Return the (X, Y) coordinate for the center point of the cell that contains the specified text.  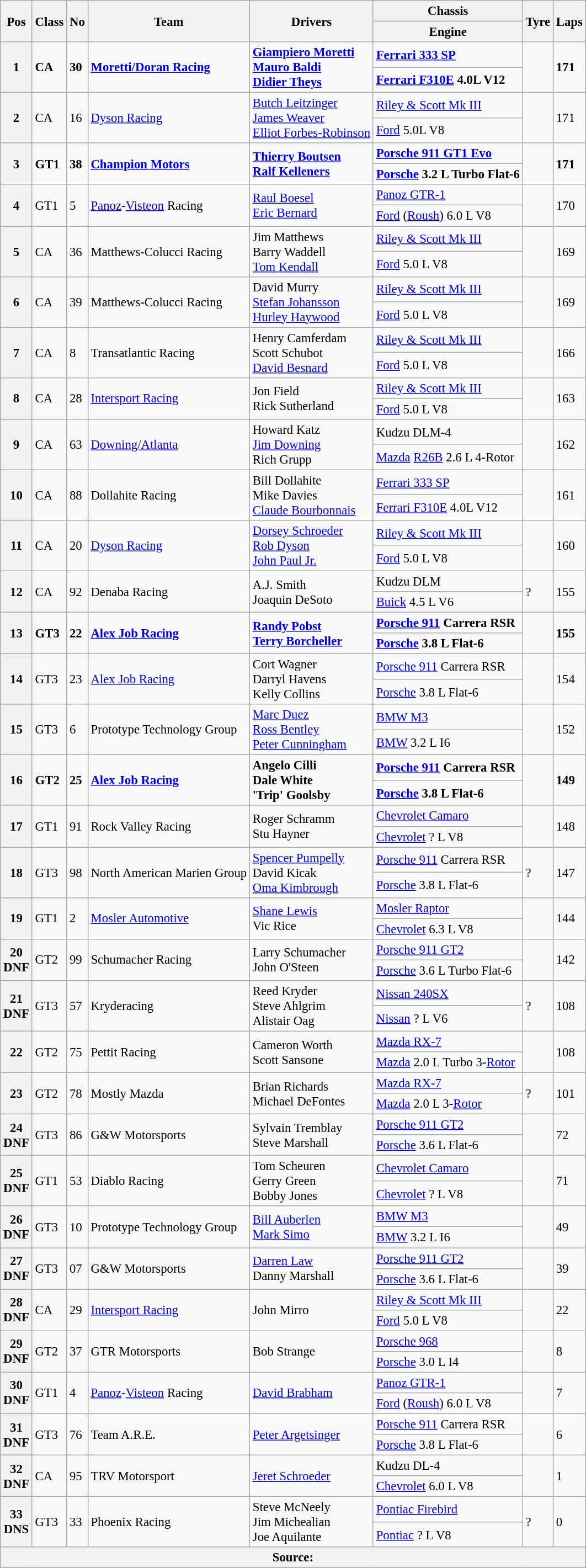
Larry Schumacher John O'Steen (312, 960)
Mostly Mazda (169, 1094)
92 (77, 592)
Diablo Racing (169, 1181)
57 (77, 1006)
11 (17, 546)
Mazda 2.0 L Turbo 3-Rotor (448, 1062)
Giampiero Moretti Mauro Baldi Didier Theys (312, 67)
0 (569, 1522)
Marc Duez Ross Bentley Peter Cunningham (312, 730)
Transatlantic Racing (169, 353)
Peter Argetsinger (312, 1434)
101 (569, 1094)
Porsche 3.6 L Turbo Flat-6 (448, 970)
76 (77, 1434)
72 (569, 1135)
Kudzu DLM-4 (448, 432)
Nissan ? L V6 (448, 1019)
Jim Matthews Barry Waddell Tom Kendall (312, 252)
Tom Scheuren Gerry Green Bobby Jones (312, 1181)
No (77, 21)
Dorsey Schroeder Rob Dyson John Paul Jr. (312, 546)
15 (17, 730)
Brian Richards Michael DeFontes (312, 1094)
63 (77, 445)
Darren Law Danny Marshall (312, 1268)
31DNF (17, 1434)
Laps (569, 21)
Pontiac ? L V8 (448, 1535)
99 (77, 960)
Spencer Pumpelly David Kicak Oma Kimbrough (312, 873)
Sylvain Tremblay Steve Marshall (312, 1135)
37 (77, 1351)
Shane Lewis Vic Rice (312, 918)
19 (17, 918)
Steve McNeely Jim Michealian Joe Aquilante (312, 1522)
Dollahite Racing (169, 495)
20 (77, 546)
TRV Motorsport (169, 1476)
North American Marien Group (169, 873)
28DNF (17, 1310)
Pontiac Firebird (448, 1509)
21DNF (17, 1006)
Mazda R26B 2.6 L 4-Rotor (448, 457)
33 (77, 1522)
91 (77, 827)
14 (17, 679)
Nissan 240SX (448, 993)
30DNF (17, 1393)
147 (569, 873)
38 (77, 163)
163 (569, 398)
Kudzu DLM (448, 581)
20DNF (17, 960)
27DNF (17, 1268)
Thierry Boutsen Ralf Kelleners (312, 163)
Jeret Schroeder (312, 1476)
13 (17, 634)
149 (569, 780)
Jon Field Rick Sutherland (312, 398)
78 (77, 1094)
Cameron Worth Scott Sansone (312, 1052)
9 (17, 445)
Kryderacing (169, 1006)
25DNF (17, 1181)
Bob Strange (312, 1351)
Reed Kryder Steve Ahlgrim Alistair Oag (312, 1006)
Porsche 3.2 L Turbo Flat-6 (448, 174)
148 (569, 827)
Chassis (448, 11)
Porsche 968 (448, 1341)
Engine (448, 32)
Bill Auberlen Mark Simo (312, 1227)
GTR Motorsports (169, 1351)
32DNF (17, 1476)
Bill Dollahite Mike Davies Claude Bourbonnais (312, 495)
Roger Schramm Stu Hayner (312, 827)
Rock Valley Racing (169, 827)
Angelo Cilli Dale White 'Trip' Goolsby (312, 780)
Henry Camferdam Scott Schubot David Besnard (312, 353)
Porsche 3.0 L I4 (448, 1362)
Porsche 911 GT1 Evo (448, 153)
07 (77, 1268)
98 (77, 873)
152 (569, 730)
95 (77, 1476)
162 (569, 445)
A.J. Smith Joaquin DeSoto (312, 592)
Team A.R.E. (169, 1434)
Downing/Atlanta (169, 445)
Pettit Racing (169, 1052)
75 (77, 1052)
36 (77, 252)
Champion Motors (169, 163)
John Mirro (312, 1310)
144 (569, 918)
24DNF (17, 1135)
12 (17, 592)
142 (569, 960)
Moretti/Doran Racing (169, 67)
Howard Katz Jim Downing Rich Grupp (312, 445)
David Murry Stefan Johansson Hurley Haywood (312, 302)
Tyre (537, 21)
53 (77, 1181)
Butch Leitzinger James Weaver Elliot Forbes-Robinson (312, 118)
Buick 4.5 L V6 (448, 602)
18 (17, 873)
Mazda 2.0 L 3-Rotor (448, 1104)
170 (569, 205)
Cort Wagner Darryl Havens Kelly Collins (312, 679)
Chevrolet 6.3 L V8 (448, 929)
Mosler Raptor (448, 908)
Pos (17, 21)
Team (169, 21)
Kudzu DL-4 (448, 1466)
17 (17, 827)
49 (569, 1227)
Class (50, 21)
154 (569, 679)
3 (17, 163)
86 (77, 1135)
David Brabham (312, 1393)
166 (569, 353)
33DNS (17, 1522)
Schumacher Racing (169, 960)
Drivers (312, 21)
Mosler Automotive (169, 918)
28 (77, 398)
Source: (293, 1558)
161 (569, 495)
30 (77, 67)
Randy Pobst Terry Borcheller (312, 634)
Denaba Racing (169, 592)
25 (77, 780)
160 (569, 546)
Phoenix Racing (169, 1522)
29 (77, 1310)
88 (77, 495)
Raul Boesel Eric Bernard (312, 205)
71 (569, 1181)
Ford 5.0L V8 (448, 131)
29DNF (17, 1351)
26DNF (17, 1227)
Chevrolet 6.0 L V8 (448, 1486)
